Find where the given text appears and provide that cell's center as (X, Y) coordinate. 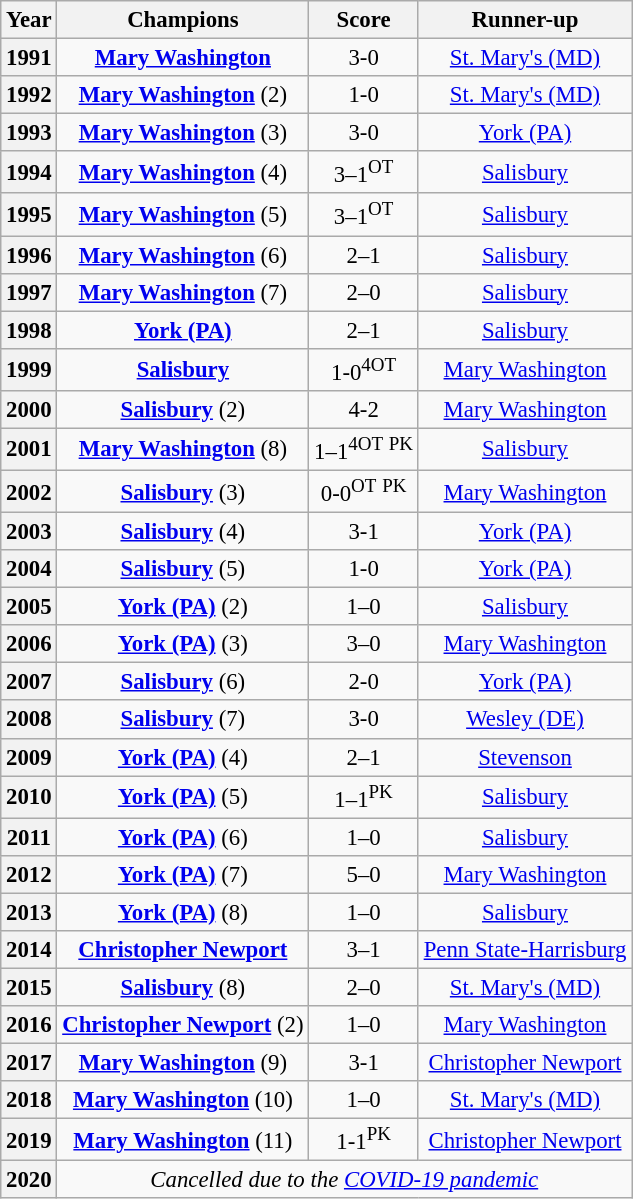
1991 (29, 58)
York (PA) (7) (183, 875)
Salisbury (2) (183, 410)
Stevenson (524, 757)
1994 (29, 172)
2017 (29, 1063)
Mary Washington (11) (183, 1140)
1997 (29, 292)
Mary Washington (3) (183, 133)
Year (29, 20)
2002 (29, 491)
Mary Washington (4) (183, 172)
Score (364, 20)
1–14OT PK (364, 449)
2003 (29, 532)
2012 (29, 875)
2-0 (364, 682)
York (PA) (5) (183, 797)
3–1 (364, 950)
Wesley (DE) (524, 720)
Salisbury (4) (183, 532)
2009 (29, 757)
2016 (29, 1025)
York (PA) (2) (183, 607)
2001 (29, 449)
1993 (29, 133)
Champions (183, 20)
Christopher Newport (2) (183, 1025)
0-0OT PK (364, 491)
York (PA) (3) (183, 644)
Cancelled due to the COVID-19 pandemic (344, 1180)
2008 (29, 720)
2019 (29, 1140)
2018 (29, 1100)
1999 (29, 369)
1-04OT (364, 369)
2010 (29, 797)
5–0 (364, 875)
Mary Washington (9) (183, 1063)
Mary Washington (7) (183, 292)
2020 (29, 1180)
2006 (29, 644)
Salisbury (8) (183, 987)
2014 (29, 950)
1998 (29, 330)
1-1PK (364, 1140)
Salisbury (5) (183, 569)
2004 (29, 569)
York (PA) (8) (183, 912)
3–0 (364, 644)
Salisbury (3) (183, 491)
2013 (29, 912)
2005 (29, 607)
2000 (29, 410)
Salisbury (6) (183, 682)
York (PA) (4) (183, 757)
Mary Washington (8) (183, 449)
1992 (29, 95)
2011 (29, 837)
Penn State-Harrisburg (524, 950)
York (PA) (6) (183, 837)
Mary Washington (10) (183, 1100)
Mary Washington (2) (183, 95)
2007 (29, 682)
4-2 (364, 410)
Runner-up (524, 20)
2015 (29, 987)
1995 (29, 215)
Mary Washington (6) (183, 255)
1–1PK (364, 797)
Mary Washington (5) (183, 215)
Salisbury (7) (183, 720)
1996 (29, 255)
